Scan for the cell matching the given text and deliver its [X, Y] coordinate at center. 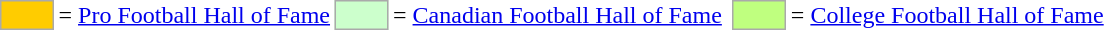
= Canadian Football Hall of Fame [558, 15]
= Pro Football Hall of Fame [194, 15]
